Provide the [x, y] coordinate of the cell's center where the given text is located.  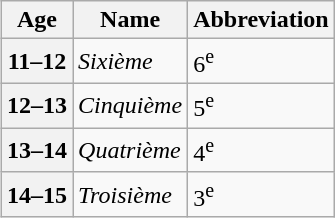
Age [36, 20]
6e [262, 62]
Sixième [130, 62]
3e [262, 194]
11–12 [36, 62]
Abbreviation [262, 20]
13–14 [36, 150]
Quatrième [130, 150]
Cinquième [130, 106]
Troisième [130, 194]
12–13 [36, 106]
5e [262, 106]
4e [262, 150]
14–15 [36, 194]
Name [130, 20]
